Locate the cell with the specified text and output its [x, y] center coordinate. 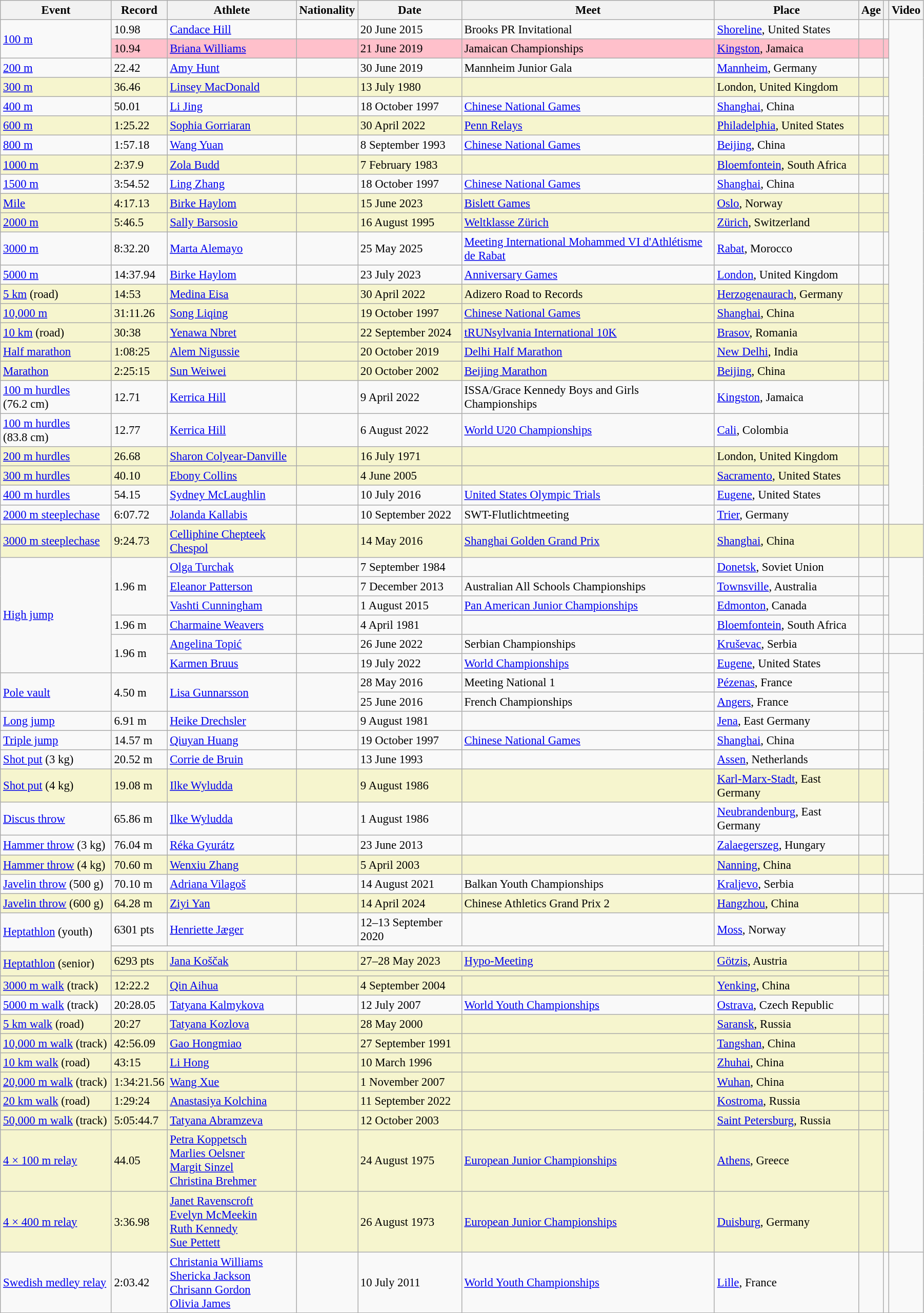
Shoreline, United States [787, 30]
Zhuhai, China [787, 1063]
10,000 m [56, 313]
Oslo, Norway [787, 203]
Sophia Gorriaran [232, 126]
Eleanor Patterson [232, 586]
Olga Turchak [232, 567]
10.98 [139, 30]
12 October 2003 [410, 1121]
World U20 Championships [588, 431]
Discus throw [56, 819]
2:03.42 [139, 1282]
1 November 2007 [410, 1082]
6 August 2022 [410, 431]
Cali, Colombia [787, 431]
Tatyana Kozlova [232, 1024]
Wenxiu Zhang [232, 865]
65.86 m [139, 819]
Kruševac, Serbia [787, 644]
Neubrandenburg, East Germany [787, 819]
800 m [56, 145]
10 July 2011 [410, 1282]
Tatyana Abramzeva [232, 1121]
12.71 [139, 397]
Sun Weiwei [232, 371]
SWT-Flutlichtmeeting [588, 514]
14:37.94 [139, 275]
4 September 2004 [410, 986]
9 August 1981 [410, 721]
Amy Hunt [232, 68]
Sacramento, United States [787, 476]
14.57 m [139, 741]
Li Hong [232, 1063]
2000 m steeplechase [56, 514]
2:37.9 [139, 165]
Nationality [327, 10]
1:08:25 [139, 352]
12 July 2007 [410, 1005]
High jump [56, 615]
Saransk, Russia [787, 1024]
5000 m walk (track) [56, 1005]
20 October 2002 [410, 371]
World Championships [588, 663]
Ostrava, Czech Republic [787, 1005]
Video [907, 10]
Anastasiya Kolchina [232, 1101]
Hangzhou, China [787, 903]
1000 m [56, 165]
Trier, Germany [787, 514]
Chinese Athletics Grand Prix 2 [588, 903]
300 m hurdles [56, 476]
12–13 September 2020 [410, 929]
Athens, Greece [787, 1161]
5000 m [56, 275]
Balkan Youth Championships [588, 884]
Wang Xue [232, 1082]
5 km (road) [56, 294]
20,000 m walk (track) [56, 1082]
Tatyana Kalmykova [232, 1005]
27–28 May 2023 [410, 961]
Gao Hongmiao [232, 1044]
30:38 [139, 332]
Duisburg, Germany [787, 1222]
Brooks PR Invitational [588, 30]
Australian All Schools Championships [588, 586]
Javelin throw (500 g) [56, 884]
Place [787, 10]
70.10 m [139, 884]
Edmonton, Canada [787, 606]
Christania WilliamsShericka JacksonChrisann GordonOlivia James [232, 1282]
Alem Nigussie [232, 352]
10 July 2016 [410, 495]
French Championships [588, 702]
64.28 m [139, 903]
Qin Aihua [232, 986]
Qiuyan Huang [232, 741]
Brasov, Romania [787, 332]
10,000 m walk (track) [56, 1044]
2:25:15 [139, 371]
9 April 2022 [410, 397]
70.60 m [139, 865]
ISSA/Grace Kennedy Boys and Girls Championships [588, 397]
20:28.05 [139, 1005]
28 May 2016 [410, 683]
100 m hurdles (76.2 cm) [56, 397]
26 June 2022 [410, 644]
25 June 2016 [410, 702]
Ling Zhang [232, 184]
13 June 1993 [410, 760]
Mile [56, 203]
27 September 1991 [410, 1044]
Heptathlon (youth) [56, 931]
40.10 [139, 476]
Zalaegerszeg, Hungary [787, 845]
Charmaine Weavers [232, 625]
Karl-Marx-Stadt, East Germany [787, 786]
14 May 2016 [410, 541]
Philadelphia, United States [787, 126]
8:32.20 [139, 248]
4.50 m [139, 692]
Long jump [56, 721]
12.77 [139, 431]
Janet RavenscroftEvelyn McMeekinRuth KennedySue Pettett [232, 1222]
1500 m [56, 184]
44.05 [139, 1161]
Hammer throw (4 kg) [56, 865]
31:11.26 [139, 313]
Song Liqing [232, 313]
Ziyi Yan [232, 903]
1:57.18 [139, 145]
Medina Eisa [232, 294]
Lille, France [787, 1282]
Candace Hill [232, 30]
6293 pts [139, 961]
Serbian Championships [588, 644]
20 June 2015 [410, 30]
20 October 2019 [410, 352]
Yenawa Nbret [232, 332]
Nanning, China [787, 865]
Sharon Colyear-Danville [232, 456]
Delhi Half Marathon [588, 352]
3:54.52 [139, 184]
10 March 1996 [410, 1063]
Réka Gyurátz [232, 845]
15 June 2023 [410, 203]
Marathon [56, 371]
19 July 2022 [410, 663]
300 m [56, 87]
Saint Petersburg, Russia [787, 1121]
Wang Yuan [232, 145]
16 August 1995 [410, 222]
400 m hurdles [56, 495]
Javelin throw (600 g) [56, 903]
Swedish medley relay [56, 1282]
Corrie de Bruin [232, 760]
100 m [56, 39]
20 km walk (road) [56, 1101]
Shot put (3 kg) [56, 760]
Moss, Norway [787, 929]
76.04 m [139, 845]
54.15 [139, 495]
20:27 [139, 1024]
Date [410, 10]
Anniversary Games [588, 275]
Adizero Road to Records [588, 294]
28 May 2000 [410, 1024]
Henriette Jæger [232, 929]
United States Olympic Trials [588, 495]
26.68 [139, 456]
New Delhi, India [787, 352]
Pole vault [56, 692]
50,000 m walk (track) [56, 1121]
14 April 2024 [410, 903]
Jamaican Championships [588, 49]
200 m hurdles [56, 456]
8 September 1993 [410, 145]
Shot put (4 kg) [56, 786]
Lisa Gunnarsson [232, 692]
Mannheim, Germany [787, 68]
42:56.09 [139, 1044]
19.08 m [139, 786]
5 April 2003 [410, 865]
6301 pts [139, 929]
3000 m [56, 248]
Adriana Vilagoš [232, 884]
5:46.5 [139, 222]
Briana Williams [232, 49]
26 August 1973 [410, 1222]
3:36.98 [139, 1222]
1:25.22 [139, 126]
25 May 2025 [410, 248]
2000 m [56, 222]
Kostroma, Russia [787, 1101]
10 km walk (road) [56, 1063]
Heptathlon (senior) [56, 964]
Angers, France [787, 702]
6.91 m [139, 721]
Pan American Junior Championships [588, 606]
Townsville, Australia [787, 586]
22.42 [139, 68]
Triple jump [56, 741]
43:15 [139, 1063]
Assen, Netherlands [787, 760]
Event [56, 10]
tRUNsylvania International 10K [588, 332]
10 km (road) [56, 332]
7 February 1983 [410, 165]
11 September 2022 [410, 1101]
7 September 1984 [410, 567]
400 m [56, 107]
Sydney McLaughlin [232, 495]
3000 m walk (track) [56, 986]
16 July 1971 [410, 456]
Mannheim Junior Gala [588, 68]
Kraljevo, Serbia [787, 884]
4 April 1981 [410, 625]
Donetsk, Soviet Union [787, 567]
600 m [56, 126]
13 July 1980 [410, 87]
Yenking, China [787, 986]
14 August 2021 [410, 884]
23 July 2023 [410, 275]
Hypo-Meeting [588, 961]
Record [139, 10]
Marta Alemayo [232, 248]
9:24.73 [139, 541]
Karmen Bruus [232, 663]
12:22.2 [139, 986]
Age [872, 10]
24 August 1975 [410, 1161]
7 December 2013 [410, 586]
36.46 [139, 87]
4 × 400 m relay [56, 1222]
Hammer throw (3 kg) [56, 845]
22 September 2024 [410, 332]
20.52 m [139, 760]
Bislett Games [588, 203]
200 m [56, 68]
3000 m steeplechase [56, 541]
1 August 1986 [410, 819]
9 August 1986 [410, 786]
5 km walk (road) [56, 1024]
Götzis, Austria [787, 961]
50.01 [139, 107]
Herzogenaurach, Germany [787, 294]
Athlete [232, 10]
30 June 2019 [410, 68]
Ebony Collins [232, 476]
1:29:24 [139, 1101]
Meet [588, 10]
Beijing Marathon [588, 371]
Pézenas, France [787, 683]
Wuhan, China [787, 1082]
Sally Barsosio [232, 222]
Shanghai Golden Grand Prix [588, 541]
4 × 100 m relay [56, 1161]
Petra KoppetschMarlies OelsnerMargit SinzelChristina Brehmer [232, 1161]
Meeting National 1 [588, 683]
Meeting International Mohammed VI d'Athlétisme de Rabat [588, 248]
Weltklasse Zürich [588, 222]
1:34:21.56 [139, 1082]
6:07.72 [139, 514]
21 June 2019 [410, 49]
Linsey MacDonald [232, 87]
100 m hurdles (83.8 cm) [56, 431]
14:53 [139, 294]
Zola Budd [232, 165]
Jolanda Kallabis [232, 514]
4 June 2005 [410, 476]
5:05:44.7 [139, 1121]
Zürich, Switzerland [787, 222]
Jana Koščak [232, 961]
Celliphine Chepteek Chespol [232, 541]
Jena, East Germany [787, 721]
Tangshan, China [787, 1044]
23 June 2013 [410, 845]
Penn Relays [588, 126]
10.94 [139, 49]
Half marathon [56, 352]
Vashti Cunningham [232, 606]
Rabat, Morocco [787, 248]
10 September 2022 [410, 514]
Li Jing [232, 107]
Angelina Topić [232, 644]
4:17.13 [139, 203]
Heike Drechsler [232, 721]
1 August 2015 [410, 606]
